Pinpoint the cell where the given text exists, returning its [X, Y] midpoint coordinate. 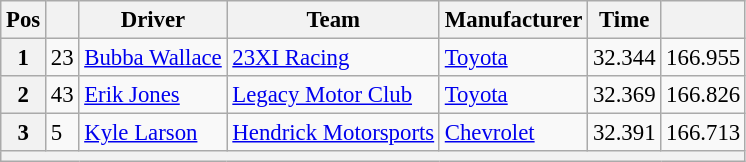
23XI Racing [333, 58]
Erik Jones [153, 95]
166.955 [704, 58]
32.369 [624, 95]
Manufacturer [513, 20]
3 [24, 133]
43 [62, 95]
Chevrolet [513, 133]
2 [24, 95]
1 [24, 58]
23 [62, 58]
Bubba Wallace [153, 58]
32.344 [624, 58]
Kyle Larson [153, 133]
32.391 [624, 133]
Driver [153, 20]
5 [62, 133]
166.713 [704, 133]
Time [624, 20]
166.826 [704, 95]
Legacy Motor Club [333, 95]
Team [333, 20]
Pos [24, 20]
Hendrick Motorsports [333, 133]
